Scan for the cell matching the given text and deliver its (x, y) coordinate at center. 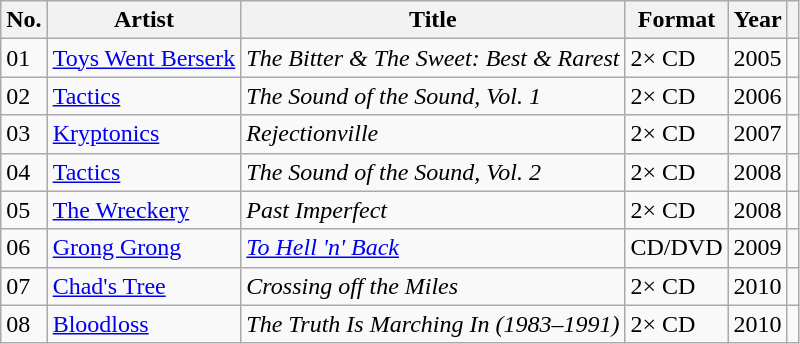
08 (24, 324)
Past Imperfect (433, 210)
Bloodloss (144, 324)
Kryptonics (144, 134)
01 (24, 58)
2007 (758, 134)
The Wreckery (144, 210)
The Bitter & The Sweet: Best & Rarest (433, 58)
05 (24, 210)
The Sound of the Sound, Vol. 1 (433, 96)
Toys Went Berserk (144, 58)
Rejectionville (433, 134)
Chad's Tree (144, 286)
03 (24, 134)
04 (24, 172)
The Sound of the Sound, Vol. 2 (433, 172)
Grong Grong (144, 248)
Title (433, 20)
Year (758, 20)
The Truth Is Marching In (1983–1991) (433, 324)
2005 (758, 58)
Crossing off the Miles (433, 286)
Artist (144, 20)
2006 (758, 96)
02 (24, 96)
07 (24, 286)
To Hell 'n' Back (433, 248)
No. (24, 20)
2009 (758, 248)
CD/DVD (676, 248)
06 (24, 248)
Format (676, 20)
